From the cell containing the given text, extract its center point as [x, y] coordinate. 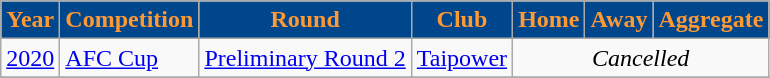
Round [305, 20]
Aggregate [711, 20]
Year [30, 20]
Away [619, 20]
AFC Cup [130, 58]
Home [549, 20]
Taipower [462, 58]
Competition [130, 20]
2020 [30, 58]
Club [462, 20]
Cancelled [641, 58]
Preliminary Round 2 [305, 58]
